From the cell containing the given text, extract its center point as [X, Y] coordinate. 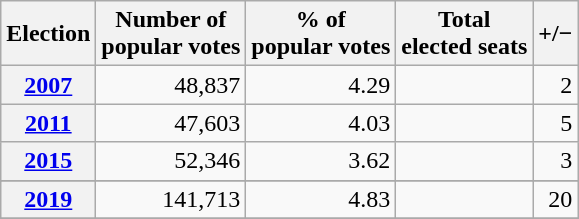
2007 [48, 85]
% ofpopular votes [321, 34]
47,603 [171, 123]
+/− [556, 34]
4.83 [321, 199]
3 [556, 161]
52,346 [171, 161]
2 [556, 85]
4.03 [321, 123]
Election [48, 34]
3.62 [321, 161]
2011 [48, 123]
5 [556, 123]
Totalelected seats [464, 34]
20 [556, 199]
4.29 [321, 85]
141,713 [171, 199]
Number ofpopular votes [171, 34]
2015 [48, 161]
2019 [48, 199]
48,837 [171, 85]
